Identify which cell holds the provided text, then report its (x, y) central coordinate. 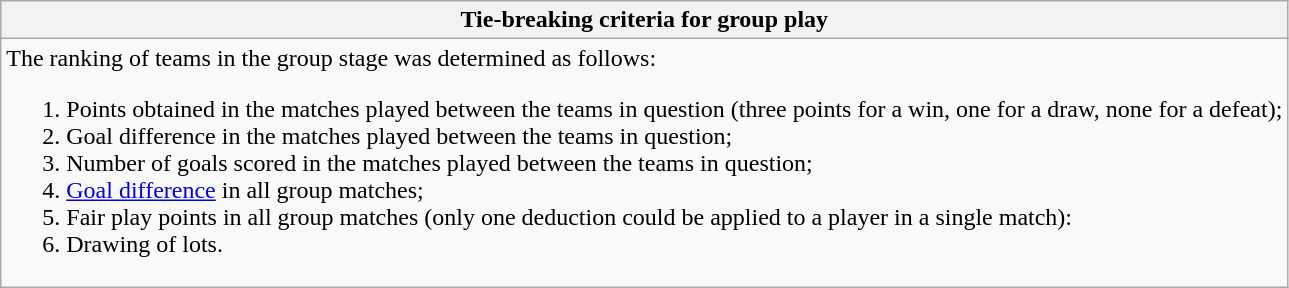
Tie-breaking criteria for group play (644, 20)
